Detect which cell encompasses the target text, then output its (X, Y) center coordinate. 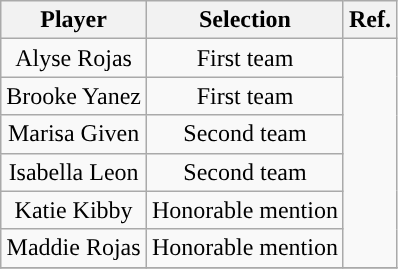
Selection (244, 20)
Marisa Given (74, 134)
Alyse Rojas (74, 58)
Maddie Rojas (74, 248)
Player (74, 20)
Isabella Leon (74, 172)
Katie Kibby (74, 210)
Brooke Yanez (74, 96)
Ref. (370, 20)
